Identify which cell holds the provided text, then report its (x, y) central coordinate. 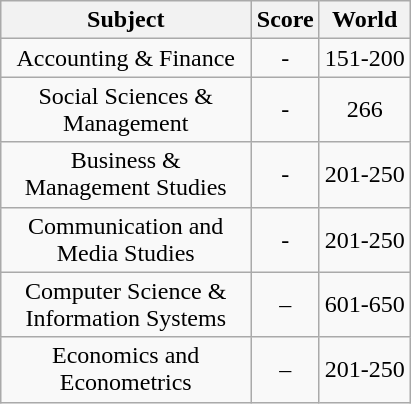
Score (285, 20)
Business & Management Studies (126, 174)
Social Sciences & Management (126, 110)
601-650 (364, 304)
Subject (126, 20)
Computer Science & Information Systems (126, 304)
World (364, 20)
266 (364, 110)
Accounting & Finance (126, 58)
Economics and Econometrics (126, 370)
151-200 (364, 58)
Communication and Media Studies (126, 240)
